Pinpoint the cell where the given text exists, returning its [X, Y] midpoint coordinate. 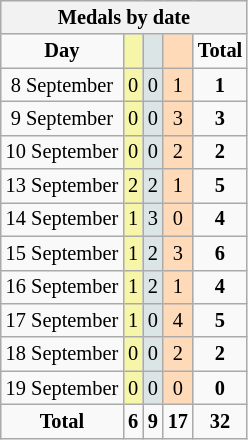
16 September [62, 287]
8 September [62, 85]
19 September [62, 388]
10 September [62, 152]
9 [153, 421]
17 September [62, 320]
14 September [62, 219]
9 September [62, 118]
Medals by date [124, 17]
15 September [62, 253]
18 September [62, 354]
32 [220, 421]
13 September [62, 186]
Day [62, 51]
17 [178, 421]
